Extract the [X, Y] coordinate from the center of the cell holding the provided text.  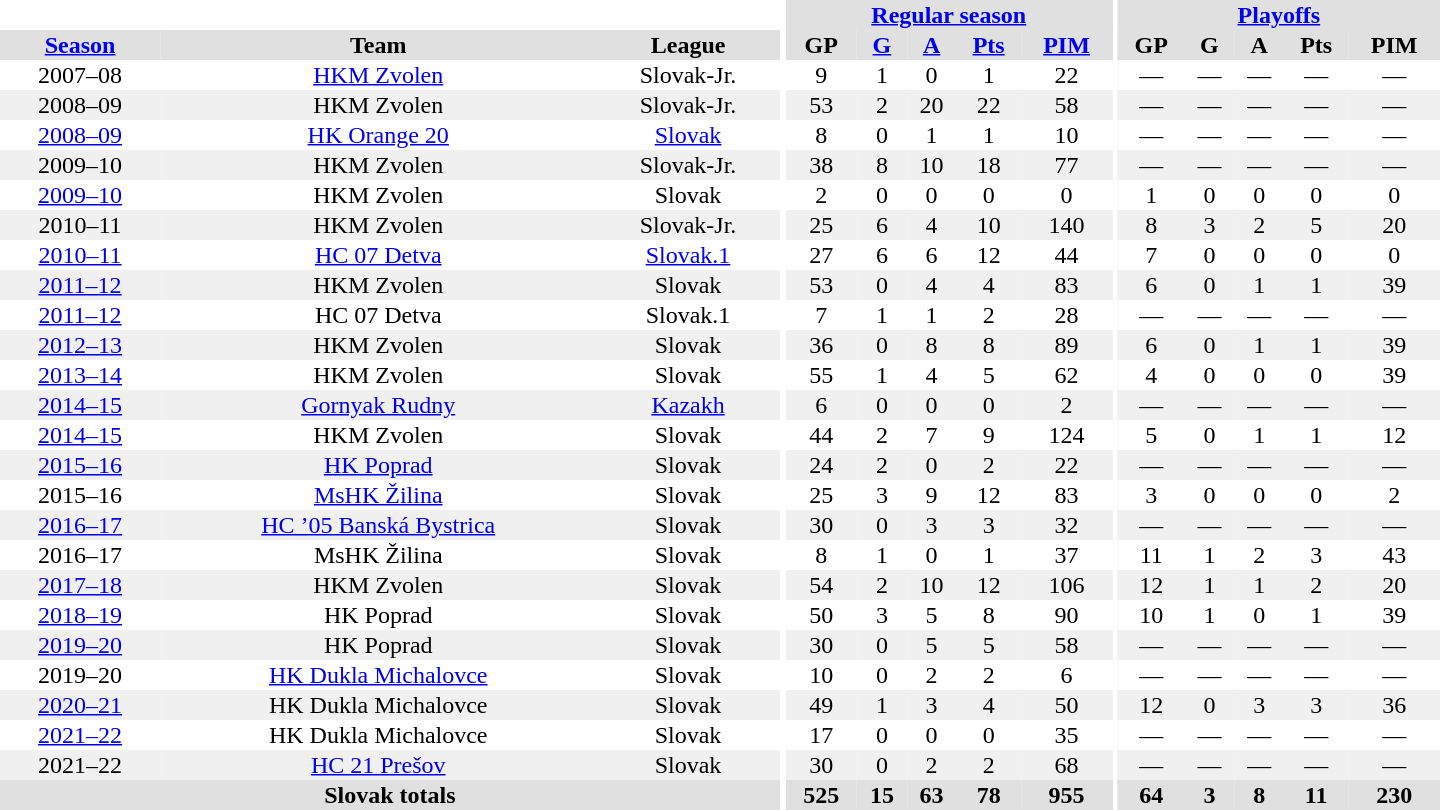
24 [821, 465]
55 [821, 375]
Playoffs [1279, 15]
Team [378, 45]
2018–19 [80, 615]
124 [1066, 435]
90 [1066, 615]
2012–13 [80, 345]
Slovak totals [390, 795]
Gornyak Rudny [378, 405]
27 [821, 255]
HK Orange 20 [378, 135]
955 [1066, 795]
106 [1066, 585]
2007–08 [80, 75]
28 [1066, 315]
63 [932, 795]
230 [1394, 795]
Kazakh [688, 405]
2020–21 [80, 705]
HC ’05 Banská Bystrica [378, 525]
15 [882, 795]
HC 21 Prešov [378, 765]
2017–18 [80, 585]
78 [988, 795]
32 [1066, 525]
35 [1066, 735]
54 [821, 585]
38 [821, 165]
2013–14 [80, 375]
17 [821, 735]
68 [1066, 765]
Regular season [948, 15]
18 [988, 165]
League [688, 45]
89 [1066, 345]
525 [821, 795]
49 [821, 705]
Season [80, 45]
140 [1066, 225]
37 [1066, 555]
64 [1152, 795]
62 [1066, 375]
43 [1394, 555]
77 [1066, 165]
